Locate the cell with the specified text and output its (X, Y) center coordinate. 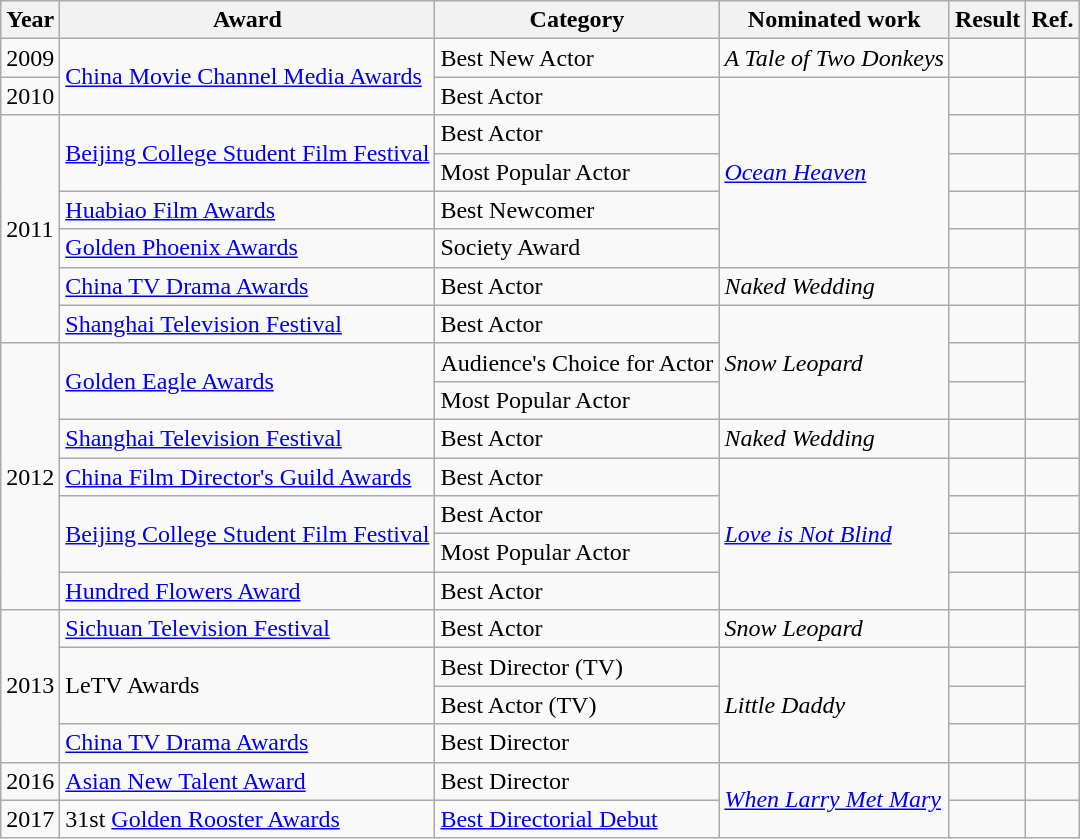
Love is Not Blind (834, 534)
Best New Actor (577, 58)
Golden Phoenix Awards (248, 248)
China Movie Channel Media Awards (248, 77)
2010 (30, 96)
Result (987, 20)
Ocean Heaven (834, 172)
Ref. (1052, 20)
2012 (30, 476)
Year (30, 20)
Golden Eagle Awards (248, 381)
31st Golden Rooster Awards (248, 819)
2016 (30, 781)
A Tale of Two Donkeys (834, 58)
China Film Director's Guild Awards (248, 477)
2011 (30, 229)
LeTV Awards (248, 686)
Audience's Choice for Actor (577, 362)
Huabiao Film Awards (248, 210)
Asian New Talent Award (248, 781)
Best Newcomer (577, 210)
Best Directorial Debut (577, 819)
Little Daddy (834, 705)
Hundred Flowers Award (248, 591)
Category (577, 20)
Best Actor (TV) (577, 705)
2009 (30, 58)
2013 (30, 686)
Sichuan Television Festival (248, 629)
Nominated work (834, 20)
Award (248, 20)
When Larry Met Mary (834, 800)
2017 (30, 819)
Society Award (577, 248)
Best Director (TV) (577, 667)
